Search for the cell housing the specified text and yield its (X, Y) center coordinate. 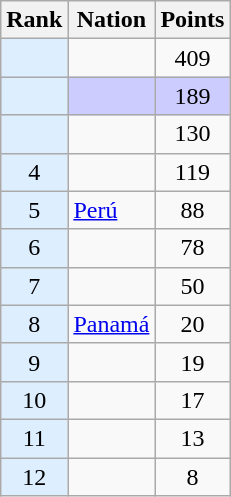
13 (192, 438)
88 (192, 210)
50 (192, 286)
Rank (34, 20)
17 (192, 400)
19 (192, 362)
11 (34, 438)
Panamá (112, 324)
20 (192, 324)
4 (34, 172)
78 (192, 248)
409 (192, 58)
Nation (112, 20)
Perú (112, 210)
5 (34, 210)
119 (192, 172)
Points (192, 20)
9 (34, 362)
189 (192, 96)
130 (192, 134)
12 (34, 477)
7 (34, 286)
10 (34, 400)
6 (34, 248)
